Locate the cell with the specified text and output its [x, y] center coordinate. 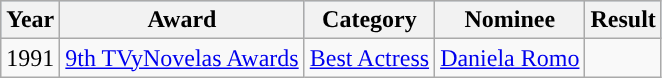
Daniela Romo [510, 58]
1991 [30, 58]
Nominee [510, 20]
Result [623, 20]
Year [30, 20]
Award [182, 20]
9th TVyNovelas Awards [182, 58]
Category [369, 20]
Best Actress [369, 58]
